Provide the [x, y] coordinate of the cell's center where the given text is located.  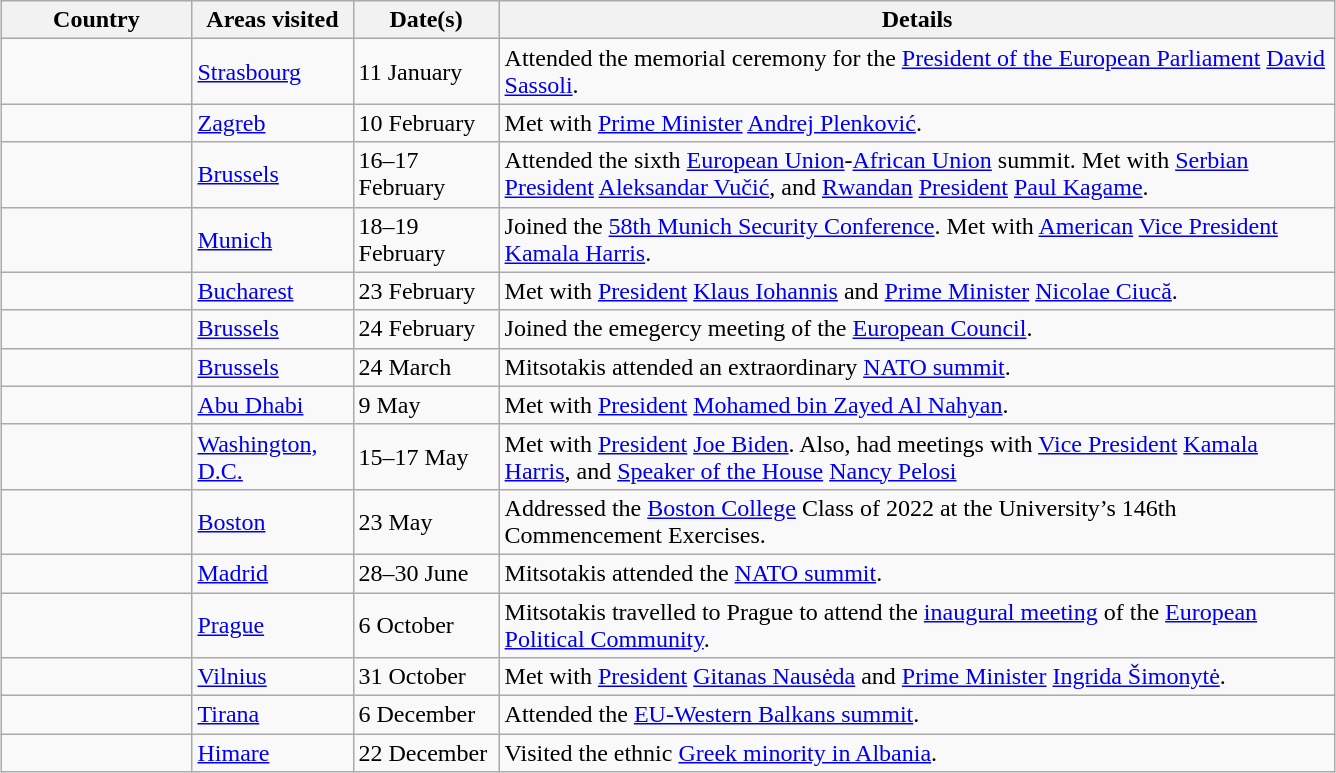
31 October [426, 677]
Details [917, 20]
Himare [272, 753]
Country [96, 20]
9 May [426, 405]
Zagreb [272, 123]
23 February [426, 291]
Joined the emegercy meeting of the European Council. [917, 329]
Addressed the Boston College Class of 2022 at the University’s 146th Commencement Exercises. [917, 522]
Mitsotakis attended an extraordinary NATO summit. [917, 367]
22 December [426, 753]
Areas visited [272, 20]
18–19 February [426, 240]
Met with President Gitanas Nausėda and Prime Minister Ingrida Šimonytė. [917, 677]
Abu Dhabi [272, 405]
Prague [272, 624]
Tirana [272, 715]
Washington, D.C. [272, 456]
Madrid [272, 573]
6 October [426, 624]
Mitsotakis attended the NATO summit. [917, 573]
Met with Prime Minister Andrej Plenković. [917, 123]
23 May [426, 522]
Munich [272, 240]
Joined the 58th Munich Security Conference. Met with American Vice President Kamala Harris. [917, 240]
Strasbourg [272, 72]
Attended the EU-Western Balkans summit. [917, 715]
16–17 February [426, 174]
24 March [426, 367]
Mitsotakis travelled to Prague to attend the inaugural meeting of the European Political Community. [917, 624]
Met with President Klaus Iohannis and Prime Minister Nicolae Ciucă. [917, 291]
10 February [426, 123]
Met with President Joe Biden. Also, had meetings with Vice President Kamala Harris, and Speaker of the House Nancy Pelosi [917, 456]
Boston [272, 522]
24 February [426, 329]
Attended the memorial ceremony for the President of the European Parliament David Sassoli. [917, 72]
11 January [426, 72]
Date(s) [426, 20]
6 December [426, 715]
Vilnius [272, 677]
15–17 May [426, 456]
Bucharest [272, 291]
Met with President Mohamed bin Zayed Al Nahyan. [917, 405]
Visited the ethnic Greek minority in Albania. [917, 753]
Attended the sixth European Union-African Union summit. Met with Serbian President Aleksandar Vučić, and Rwandan President Paul Kagame. [917, 174]
28–30 June [426, 573]
